Extract the (X, Y) coordinate from the center of the cell holding the provided text.  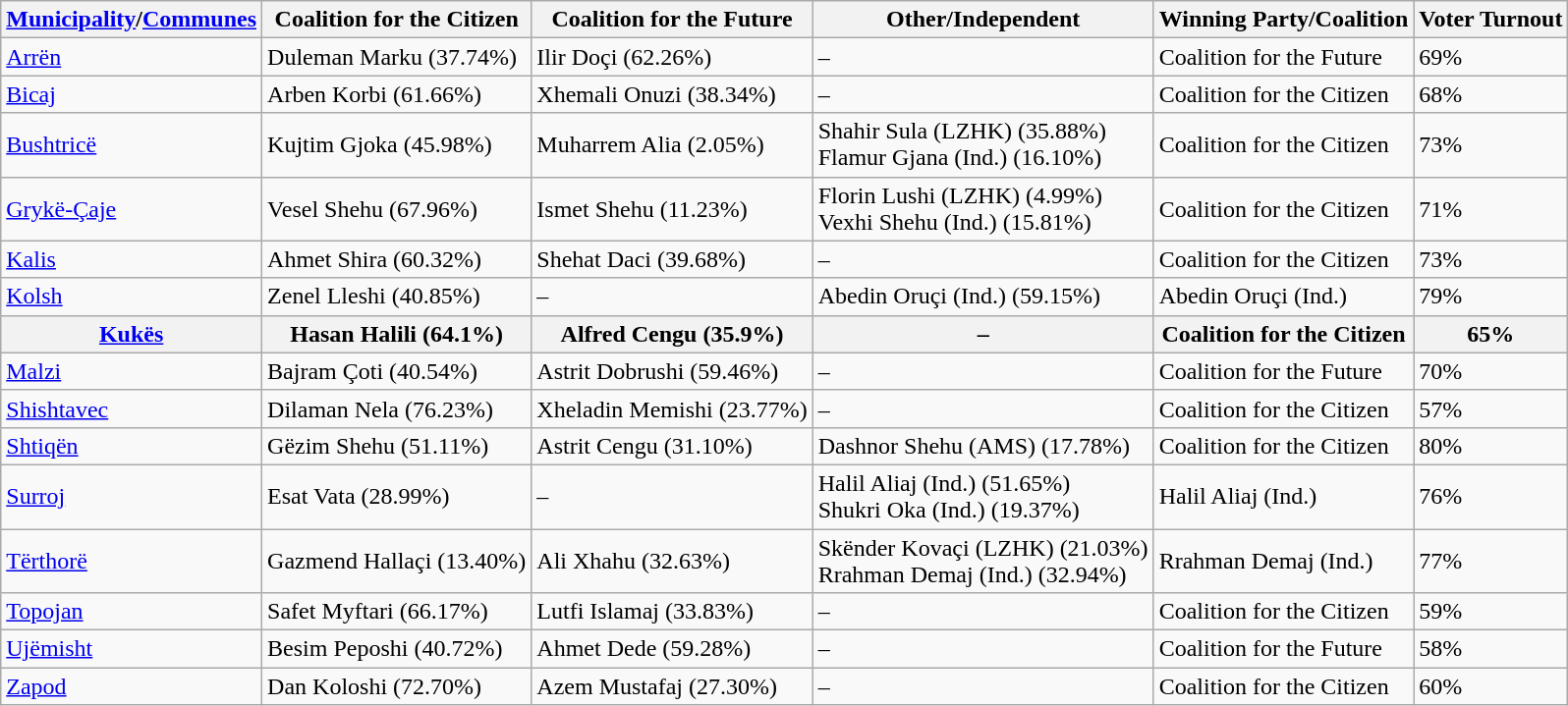
Malzi (132, 371)
Ujëmisht (132, 649)
Skënder Kovaçi (LZHK) (21.03%)Rrahman Demaj (Ind.) (32.94%) (982, 560)
Shishtavec (132, 408)
Bajram Çoti (40.54%) (397, 371)
Halil Aliaj (Ind.) (1283, 497)
Dilaman Nela (76.23%) (397, 408)
Abedin Oruçi (Ind.) (1283, 297)
Bushtricë (132, 145)
Zenel Lleshi (40.85%) (397, 297)
Grykë-Çaje (132, 208)
Abedin Oruçi (Ind.) (59.15%) (982, 297)
Bicaj (132, 94)
57% (1491, 408)
Vesel Shehu (67.96%) (397, 208)
Ismet Shehu (11.23%) (672, 208)
Topojan (132, 612)
59% (1491, 612)
Hasan Halili (64.1%) (397, 334)
Dashnor Shehu (AMS) (17.78%) (982, 446)
70% (1491, 371)
Arrën (132, 57)
Kukës (132, 334)
Muharrem Alia (2.05%) (672, 145)
68% (1491, 94)
Ahmet Shira (60.32%) (397, 259)
Xhemali Onuzi (38.34%) (672, 94)
Ilir Doçi (62.26%) (672, 57)
60% (1491, 686)
Alfred Cengu (35.9%) (672, 334)
Gazmend Hallaçi (13.40%) (397, 560)
Halil Aliaj (Ind.) (51.65%)Shukri Oka (Ind.) (19.37%) (982, 497)
Shehat Daci (39.68%) (672, 259)
Shtiqën (132, 446)
Ali Xhahu (32.63%) (672, 560)
Shahir Sula (LZHK) (35.88%)Flamur Gjana (Ind.) (16.10%) (982, 145)
71% (1491, 208)
Zapod (132, 686)
Florin Lushi (LZHK) (4.99%)Vexhi Shehu (Ind.) (15.81%) (982, 208)
Azem Mustafaj (27.30%) (672, 686)
Kalis (132, 259)
Dan Koloshi (72.70%) (397, 686)
Safet Myftari (66.17%) (397, 612)
79% (1491, 297)
Esat Vata (28.99%) (397, 497)
Voter Turnout (1491, 20)
58% (1491, 649)
Kujtim Gjoka (45.98%) (397, 145)
Gëzim Shehu (51.11%) (397, 446)
77% (1491, 560)
69% (1491, 57)
Municipality/Communes (132, 20)
Winning Party/Coalition (1283, 20)
Other/Independent (982, 20)
Rrahman Demaj (Ind.) (1283, 560)
Surroj (132, 497)
Tërthorë (132, 560)
Astrit Dobrushi (59.46%) (672, 371)
Ahmet Dede (59.28%) (672, 649)
65% (1491, 334)
Xheladin Memishi (23.77%) (672, 408)
76% (1491, 497)
Kolsh (132, 297)
Astrit Cengu (31.10%) (672, 446)
Lutfi Islamaj (33.83%) (672, 612)
Arben Korbi (61.66%) (397, 94)
80% (1491, 446)
Duleman Marku (37.74%) (397, 57)
Besim Peposhi (40.72%) (397, 649)
